From the cell containing the given text, extract its center point as [X, Y] coordinate. 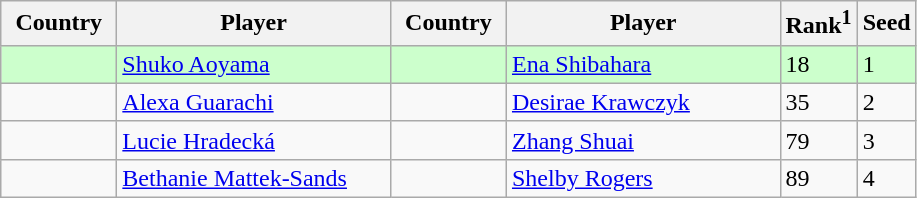
Rank1 [818, 24]
Lucie Hradecká [254, 140]
35 [818, 102]
4 [886, 178]
Ena Shibahara [643, 64]
Bethanie Mattek-Sands [254, 178]
Zhang Shuai [643, 140]
18 [818, 64]
89 [818, 178]
3 [886, 140]
Desirae Krawczyk [643, 102]
1 [886, 64]
Seed [886, 24]
2 [886, 102]
Shuko Aoyama [254, 64]
Alexa Guarachi [254, 102]
Shelby Rogers [643, 178]
79 [818, 140]
